Provide the (x, y) coordinate of the cell's center where the given text is located.  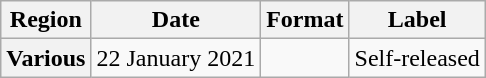
Format (305, 20)
22 January 2021 (176, 58)
Region (46, 20)
Label (417, 20)
Self-released (417, 58)
Various (46, 58)
Date (176, 20)
